Provide the [x, y] coordinate of the cell's center where the given text is located.  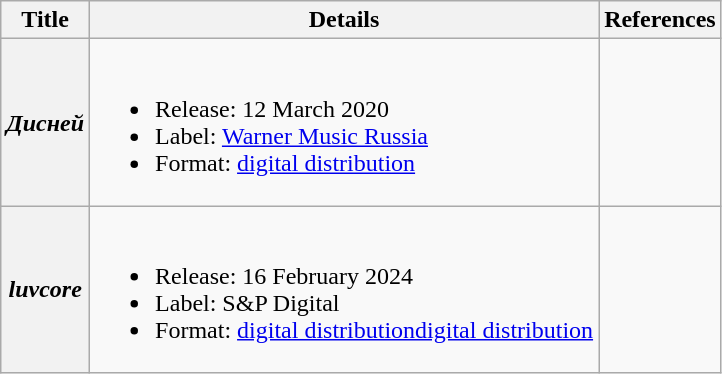
Release: 16 February 2024Label: S&P DigitalFormat: digital distributiondigital distribution [344, 290]
References [660, 20]
Release: 12 March 2020Label: Warner Music RussiaFormat: digital distribution [344, 122]
luvcore [46, 290]
Details [344, 20]
Title [46, 20]
Дисней [46, 122]
